For the text-containing cell, return its midpoint in [X, Y] coordinate format. 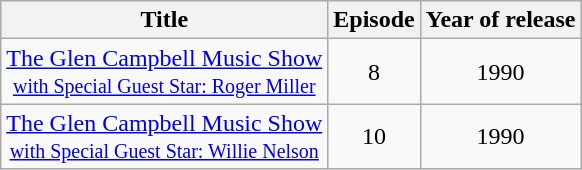
10 [374, 136]
Episode [374, 20]
8 [374, 72]
Title [164, 20]
The Glen Campbell Music Showwith Special Guest Star: Willie Nelson [164, 136]
Year of release [500, 20]
The Glen Campbell Music Showwith Special Guest Star: Roger Miller [164, 72]
